Output the (x, y) coordinate of the center of the cell containing the given text.  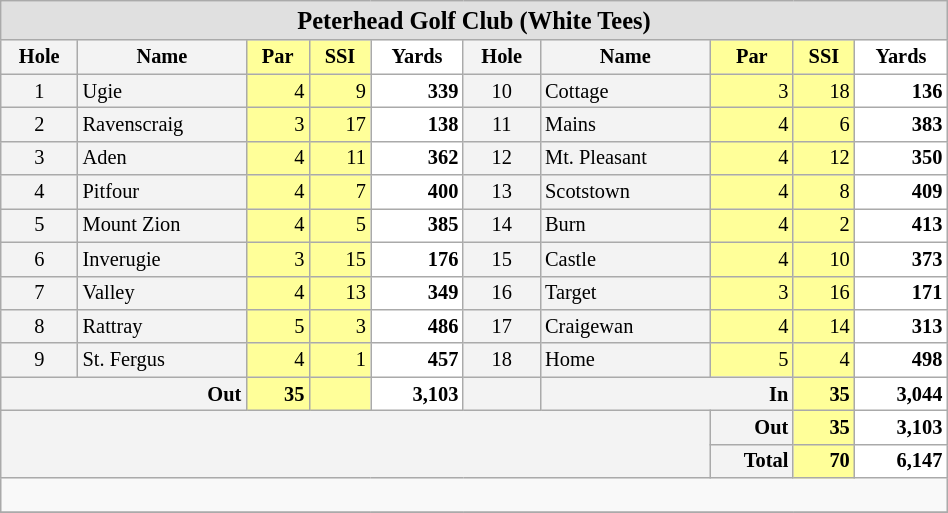
3,044 (902, 394)
Craigewan (625, 326)
Pitfour (162, 192)
138 (418, 124)
Cottage (625, 91)
350 (902, 158)
Inverugie (162, 259)
400 (418, 192)
Mt. Pleasant (625, 158)
Total (752, 461)
176 (418, 259)
In (666, 394)
Home (625, 360)
Aden (162, 158)
Burn (625, 225)
349 (418, 293)
70 (824, 461)
383 (902, 124)
Castle (625, 259)
Ravenscraig (162, 124)
136 (902, 91)
Rattray (162, 326)
Valley (162, 293)
385 (418, 225)
Mains (625, 124)
Ugie (162, 91)
373 (902, 259)
171 (902, 293)
313 (902, 326)
Peterhead Golf Club (White Tees) (474, 20)
Scotstown (625, 192)
Mount Zion (162, 225)
6,147 (902, 461)
409 (902, 192)
339 (418, 91)
498 (902, 360)
457 (418, 360)
362 (418, 158)
486 (418, 326)
Target (625, 293)
St. Fergus (162, 360)
413 (902, 225)
